Return the [X, Y] coordinate for the center point of the cell that contains the specified text.  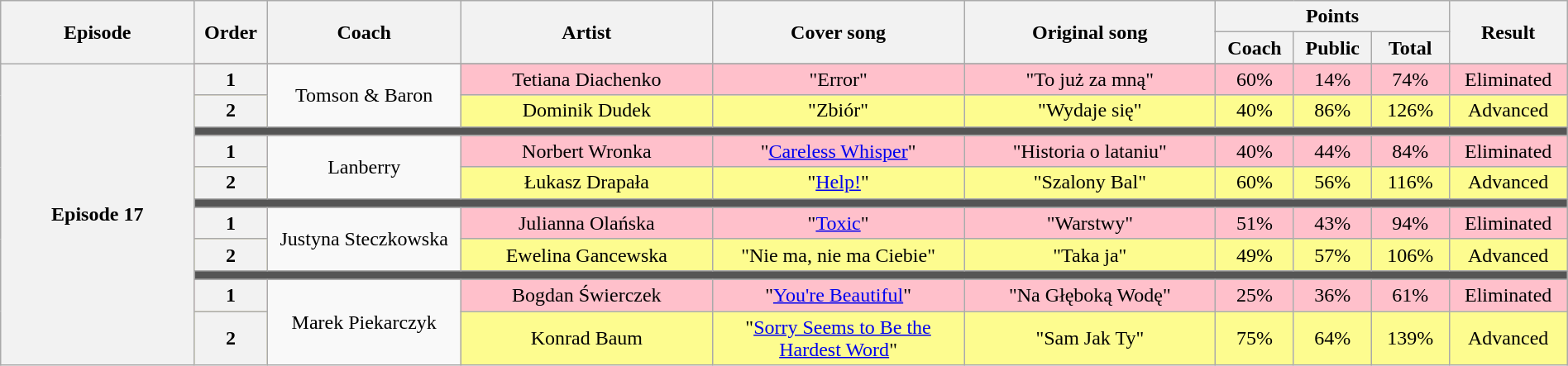
94% [1410, 223]
139% [1410, 337]
Tetiana Diachenko [586, 79]
84% [1410, 151]
57% [1332, 254]
Ewelina Gancewska [586, 254]
Bogdan Świerczek [586, 295]
Original song [1090, 32]
"To już za mną" [1090, 79]
Julianna Olańska [586, 223]
"Toxic" [838, 223]
43% [1332, 223]
36% [1332, 295]
Marek Piekarczyk [364, 322]
"Szalony Bal" [1090, 183]
"Sorry Seems to Be the Hardest Word" [838, 337]
Total [1410, 48]
64% [1332, 337]
Lanberry [364, 167]
86% [1332, 111]
Konrad Baum [586, 337]
Łukasz Drapała [586, 183]
"Error" [838, 79]
"Historia o lataniu" [1090, 151]
"Nie ma, nie ma Ciebie" [838, 254]
14% [1332, 79]
74% [1410, 79]
"Na Głęboką Wodę" [1090, 295]
Dominik Dudek [586, 111]
Cover song [838, 32]
"Careless Whisper" [838, 151]
116% [1410, 183]
Episode 17 [98, 215]
"Help!" [838, 183]
Order [231, 32]
Result [1508, 32]
"You're Beautiful" [838, 295]
"Wydaje się" [1090, 111]
Points [1332, 17]
"Taka ja" [1090, 254]
56% [1332, 183]
Artist [586, 32]
Episode [98, 32]
51% [1255, 223]
25% [1255, 295]
49% [1255, 254]
44% [1332, 151]
"Zbiór" [838, 111]
Justyna Steczkowska [364, 239]
Public [1332, 48]
106% [1410, 254]
Tomson & Baron [364, 95]
Norbert Wronka [586, 151]
"Sam Jak Ty" [1090, 337]
126% [1410, 111]
61% [1410, 295]
"Warstwy" [1090, 223]
75% [1255, 337]
